Locate the cell with the specified text and output its (x, y) center coordinate. 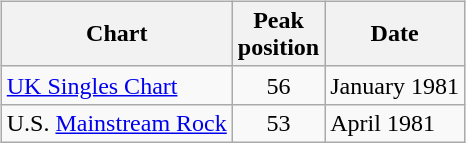
UK Singles Chart (116, 85)
53 (278, 123)
April 1981 (395, 123)
56 (278, 85)
Peakposition (278, 34)
Date (395, 34)
Chart (116, 34)
U.S. Mainstream Rock (116, 123)
January 1981 (395, 85)
